Return (X, Y) of the center of cell containing provided text 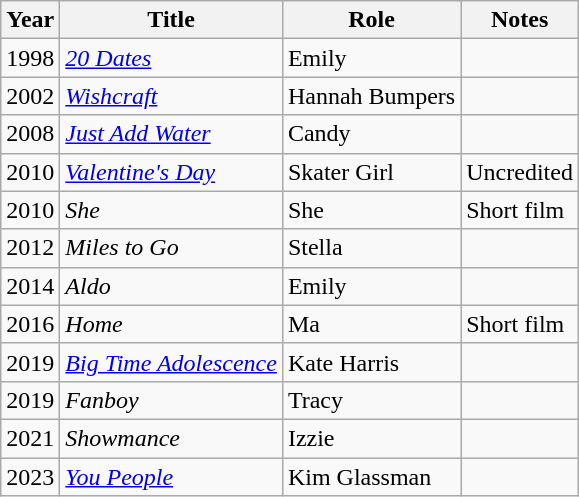
Miles to Go (172, 248)
Valentine's Day (172, 172)
Big Time Adolescence (172, 362)
20 Dates (172, 58)
You People (172, 477)
Aldo (172, 286)
Kate Harris (371, 362)
Title (172, 20)
2021 (30, 438)
1998 (30, 58)
Ma (371, 324)
Year (30, 20)
Fanboy (172, 400)
Just Add Water (172, 134)
Notes (520, 20)
Kim Glassman (371, 477)
Showmance (172, 438)
2002 (30, 96)
Tracy (371, 400)
Candy (371, 134)
2023 (30, 477)
Wishcraft (172, 96)
Home (172, 324)
2014 (30, 286)
2012 (30, 248)
Stella (371, 248)
Hannah Bumpers (371, 96)
Uncredited (520, 172)
Skater Girl (371, 172)
Role (371, 20)
Izzie (371, 438)
2008 (30, 134)
2016 (30, 324)
